Locate the cell with the specified text and output its (x, y) center coordinate. 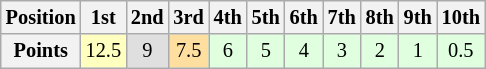
8th (380, 17)
0.5 (461, 51)
4 (304, 51)
4th (228, 17)
2 (380, 51)
6th (304, 17)
Points (41, 51)
7.5 (189, 51)
3 (342, 51)
9th (418, 17)
3rd (189, 17)
1st (104, 17)
5th (266, 17)
1 (418, 51)
Position (41, 17)
6 (228, 51)
12.5 (104, 51)
10th (461, 17)
7th (342, 17)
5 (266, 51)
2nd (148, 17)
9 (148, 51)
